Find where the given text appears and provide that cell's center as [x, y] coordinate. 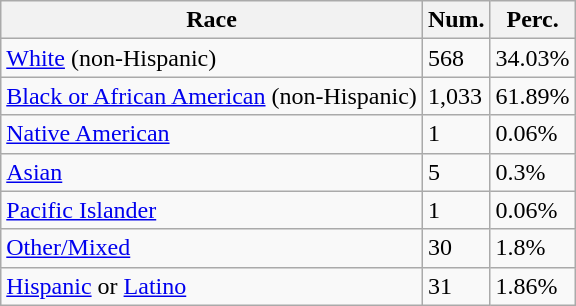
31 [456, 286]
Asian [212, 172]
1.8% [532, 248]
Native American [212, 134]
Hispanic or Latino [212, 286]
568 [456, 58]
Perc. [532, 20]
Other/Mixed [212, 248]
Race [212, 20]
Num. [456, 20]
Pacific Islander [212, 210]
61.89% [532, 96]
1,033 [456, 96]
34.03% [532, 58]
5 [456, 172]
White (non-Hispanic) [212, 58]
0.3% [532, 172]
30 [456, 248]
1.86% [532, 286]
Black or African American (non-Hispanic) [212, 96]
